Pinpoint the cell where the given text exists, returning its [x, y] midpoint coordinate. 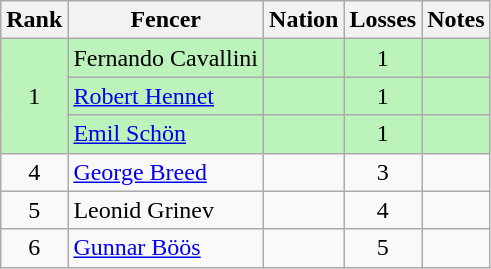
6 [34, 248]
Emil Schön [166, 134]
3 [383, 172]
Fencer [166, 20]
Gunnar Böös [166, 248]
Losses [383, 20]
Leonid Grinev [166, 210]
Rank [34, 20]
Nation [304, 20]
Fernando Cavallini [166, 58]
Notes [456, 20]
Robert Hennet [166, 96]
George Breed [166, 172]
